Search for the cell housing the specified text and yield its (x, y) center coordinate. 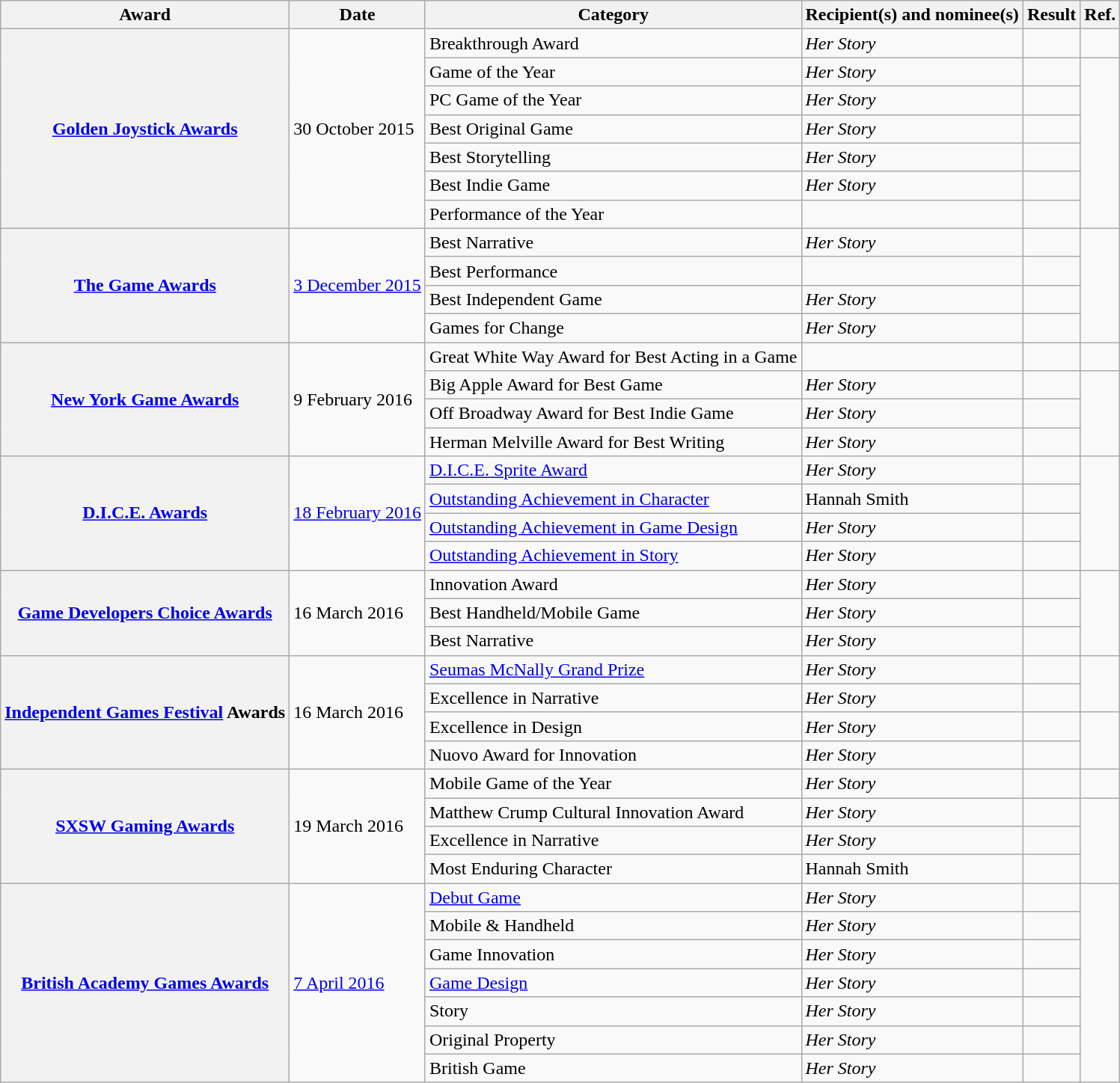
Independent Games Festival Awards (145, 712)
Nuovo Award for Innovation (613, 755)
Ref. (1100, 15)
Big Apple Award for Best Game (613, 385)
Herman Melville Award for Best Writing (613, 442)
Date (358, 15)
Innovation Award (613, 584)
D.I.C.E. Awards (145, 513)
Category (613, 15)
Excellence in Design (613, 726)
Best Indie Game (613, 185)
Outstanding Achievement in Story (613, 556)
The Game Awards (145, 285)
New York Game Awards (145, 399)
Off Broadway Award for Best Indie Game (613, 414)
Original Property (613, 1040)
Game Design (613, 983)
18 February 2016 (358, 513)
Mobile & Handheld (613, 926)
Breakthrough Award (613, 43)
D.I.C.E. Sprite Award (613, 470)
Best Storytelling (613, 157)
Matthew Crump Cultural Innovation Award (613, 812)
Best Independent Game (613, 299)
British Game (613, 1068)
Outstanding Achievement in Game Design (613, 527)
Award (145, 15)
Debut Game (613, 898)
Mobile Game of the Year (613, 783)
PC Game of the Year (613, 100)
7 April 2016 (358, 983)
Best Original Game (613, 129)
19 March 2016 (358, 826)
British Academy Games Awards (145, 983)
Great White Way Award for Best Acting in a Game (613, 357)
Golden Joystick Awards (145, 129)
SXSW Gaming Awards (145, 826)
9 February 2016 (358, 399)
Outstanding Achievement in Character (613, 499)
Best Handheld/Mobile Game (613, 613)
30 October 2015 (358, 129)
Best Performance (613, 271)
Most Enduring Character (613, 869)
Performance of the Year (613, 214)
Game Developers Choice Awards (145, 613)
Recipient(s) and nominee(s) (912, 15)
Game of the Year (613, 72)
3 December 2015 (358, 285)
Story (613, 1011)
Result (1051, 15)
Seumas McNally Grand Prize (613, 669)
Games for Change (613, 328)
Game Innovation (613, 954)
